Search for the cell housing the specified text and yield its (x, y) center coordinate. 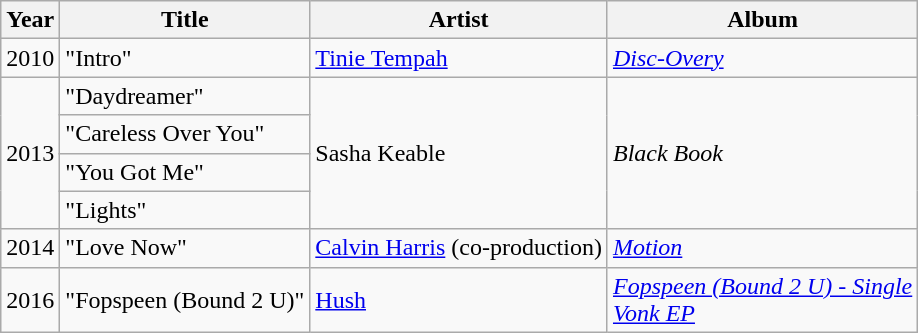
Fopspeen (Bound 2 U) - SingleVonk EP (762, 300)
Year (30, 20)
Title (185, 20)
Disc-Overy (762, 58)
"Careless Over You" (185, 134)
Sasha Keable (459, 153)
"Lights" (185, 210)
2013 (30, 153)
Album (762, 20)
"Intro" (185, 58)
"You Got Me" (185, 172)
"Love Now" (185, 248)
Artist (459, 20)
Motion (762, 248)
2014 (30, 248)
Black Book (762, 153)
2010 (30, 58)
"Daydreamer" (185, 96)
Hush (459, 300)
2016 (30, 300)
"Fopspeen (Bound 2 U)" (185, 300)
Tinie Tempah (459, 58)
Calvin Harris (co-production) (459, 248)
